Search for the cell housing the specified text and yield its [X, Y] center coordinate. 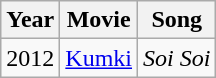
Movie [99, 20]
2012 [30, 58]
Soi Soi [177, 58]
Kumki [99, 58]
Year [30, 20]
Song [177, 20]
